Pinpoint the cell where the given text exists, returning its (x, y) midpoint coordinate. 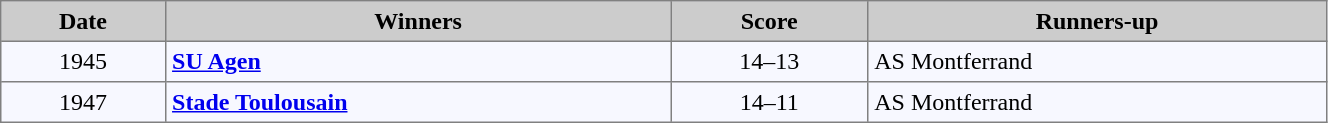
14–11 (770, 102)
Stade Toulousain (418, 102)
1947 (84, 102)
Runners-up (1098, 21)
Score (770, 21)
Date (84, 21)
Winners (418, 21)
14–13 (770, 61)
SU Agen (418, 61)
1945 (84, 61)
